For the text-containing cell, return its midpoint in [X, Y] coordinate format. 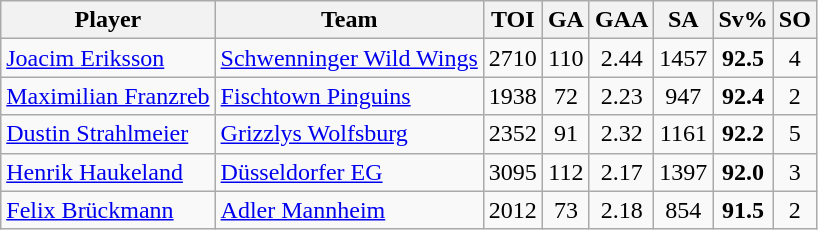
Fischtown Pinguins [349, 96]
91 [566, 134]
Sv% [743, 20]
92.5 [743, 58]
Dustin Strahlmeier [108, 134]
2.44 [621, 58]
4 [794, 58]
947 [684, 96]
Maximilian Franzreb [108, 96]
3095 [512, 172]
Grizzlys Wolfsburg [349, 134]
Player [108, 20]
Team [349, 20]
91.5 [743, 210]
2.18 [621, 210]
SA [684, 20]
2012 [512, 210]
GA [566, 20]
92.0 [743, 172]
2710 [512, 58]
GAA [621, 20]
1457 [684, 58]
3 [794, 172]
5 [794, 134]
112 [566, 172]
TOI [512, 20]
Joacim Eriksson [108, 58]
1938 [512, 96]
854 [684, 210]
73 [566, 210]
110 [566, 58]
2.17 [621, 172]
SO [794, 20]
Adler Mannheim [349, 210]
Düsseldorfer EG [349, 172]
72 [566, 96]
Schwenninger Wild Wings [349, 58]
Henrik Haukeland [108, 172]
Felix Brückmann [108, 210]
1161 [684, 134]
1397 [684, 172]
2352 [512, 134]
2.32 [621, 134]
2.23 [621, 96]
92.4 [743, 96]
92.2 [743, 134]
